Find where the given text appears and provide that cell's center as (X, Y) coordinate. 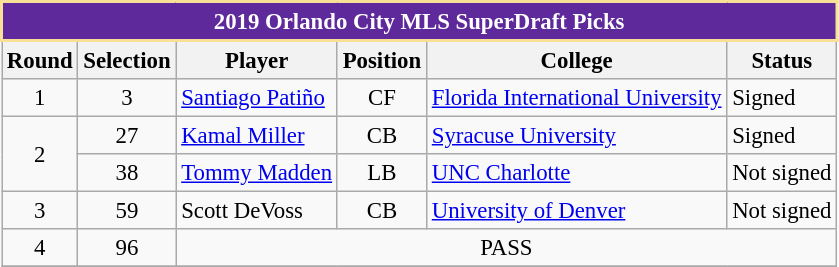
Santiago Patiño (257, 98)
University of Denver (576, 211)
Kamal Miller (257, 136)
UNC Charlotte (576, 173)
Player (257, 60)
Scott DeVoss (257, 211)
38 (127, 173)
Round (40, 60)
Florida International University (576, 98)
1 (40, 98)
College (576, 60)
Syracuse University (576, 136)
2019 Orlando City MLS SuperDraft Picks (420, 22)
CF (382, 98)
2 (40, 154)
Status (782, 60)
Selection (127, 60)
27 (127, 136)
Position (382, 60)
Tommy Madden (257, 173)
LB (382, 173)
59 (127, 211)
